Pinpoint the cell where the given text exists, returning its (x, y) midpoint coordinate. 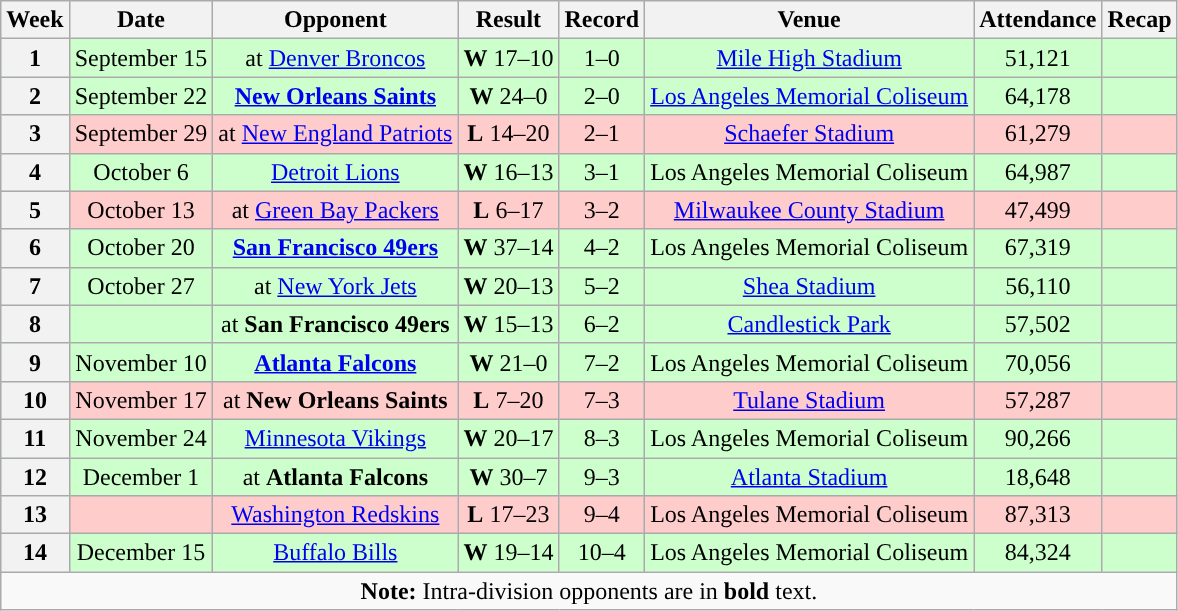
L 14–20 (508, 134)
at New York Jets (336, 286)
Attendance (1038, 20)
Date (141, 20)
L 17–23 (508, 515)
3 (35, 134)
W 17–10 (508, 58)
1 (35, 58)
December 1 (141, 477)
64,178 (1038, 96)
W 21–0 (508, 362)
at Denver Broncos (336, 58)
W 24–0 (508, 96)
Buffalo Bills (336, 553)
Result (508, 20)
Mile High Stadium (810, 58)
18,648 (1038, 477)
56,110 (1038, 286)
7–2 (602, 362)
at New Orleans Saints (336, 400)
9–4 (602, 515)
Venue (810, 20)
Record (602, 20)
3–2 (602, 210)
October 27 (141, 286)
7 (35, 286)
Note: Intra-division opponents are in bold text. (589, 591)
W 20–17 (508, 438)
San Francisco 49ers (336, 248)
at New England Patriots (336, 134)
70,056 (1038, 362)
Detroit Lions (336, 172)
67,319 (1038, 248)
W 30–7 (508, 477)
84,324 (1038, 553)
5 (35, 210)
October 13 (141, 210)
51,121 (1038, 58)
W 16–13 (508, 172)
6–2 (602, 324)
14 (35, 553)
Atlanta Stadium (810, 477)
Atlanta Falcons (336, 362)
October 20 (141, 248)
8 (35, 324)
5–2 (602, 286)
47,499 (1038, 210)
L 7–20 (508, 400)
4–2 (602, 248)
9–3 (602, 477)
10 (35, 400)
W 20–13 (508, 286)
W 37–14 (508, 248)
2 (35, 96)
Washington Redskins (336, 515)
57,287 (1038, 400)
90,266 (1038, 438)
2–1 (602, 134)
8–3 (602, 438)
13 (35, 515)
September 15 (141, 58)
W 19–14 (508, 553)
October 6 (141, 172)
December 15 (141, 553)
Week (35, 20)
3–1 (602, 172)
9 (35, 362)
12 (35, 477)
November 17 (141, 400)
Schaefer Stadium (810, 134)
Opponent (336, 20)
61,279 (1038, 134)
87,313 (1038, 515)
November 24 (141, 438)
New Orleans Saints (336, 96)
64,987 (1038, 172)
at Atlanta Falcons (336, 477)
September 22 (141, 96)
September 29 (141, 134)
11 (35, 438)
Recap (1140, 20)
6 (35, 248)
November 10 (141, 362)
10–4 (602, 553)
Minnesota Vikings (336, 438)
4 (35, 172)
57,502 (1038, 324)
at Green Bay Packers (336, 210)
1–0 (602, 58)
Milwaukee County Stadium (810, 210)
W 15–13 (508, 324)
at San Francisco 49ers (336, 324)
Candlestick Park (810, 324)
Tulane Stadium (810, 400)
2–0 (602, 96)
7–3 (602, 400)
L 6–17 (508, 210)
Shea Stadium (810, 286)
